Detect which cell encompasses the target text, then output its (X, Y) center coordinate. 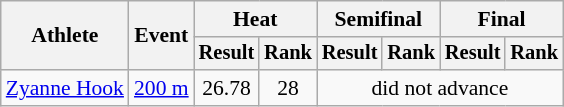
Semifinal (378, 19)
26.78 (227, 88)
Final (502, 19)
Zyanne Hook (65, 88)
Athlete (65, 36)
Heat (256, 19)
Event (162, 36)
28 (288, 88)
200 m (162, 88)
did not advance (440, 88)
